Return (x, y) of the center of cell containing provided text 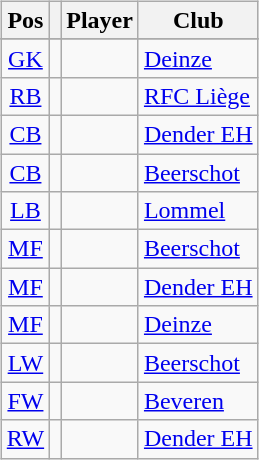
RFC Liège (198, 96)
Lommel (198, 211)
RW (25, 439)
Pos (25, 20)
FW (25, 401)
LW (25, 363)
RB (25, 96)
Player (100, 20)
GK (25, 58)
Club (198, 20)
Beveren (198, 401)
LB (25, 211)
